Locate the cell with the specified text and output its [x, y] center coordinate. 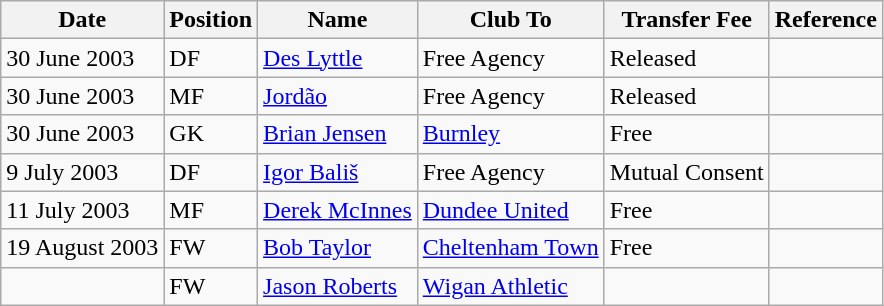
Des Lyttle [338, 58]
Cheltenham Town [510, 248]
Brian Jensen [338, 134]
Club To [510, 20]
Transfer Fee [686, 20]
19 August 2003 [82, 248]
9 July 2003 [82, 172]
Dundee United [510, 210]
GK [211, 134]
11 July 2003 [82, 210]
Burnley [510, 134]
Mutual Consent [686, 172]
Derek McInnes [338, 210]
Jason Roberts [338, 286]
Bob Taylor [338, 248]
Jordão [338, 96]
Reference [826, 20]
Position [211, 20]
Wigan Athletic [510, 286]
Name [338, 20]
Igor Bališ [338, 172]
Date [82, 20]
